Find where the given text appears and provide that cell's center as (x, y) coordinate. 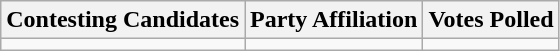
Party Affiliation (334, 20)
Votes Polled (491, 20)
Contesting Candidates (123, 20)
